Scan for the cell matching the given text and deliver its (x, y) coordinate at center. 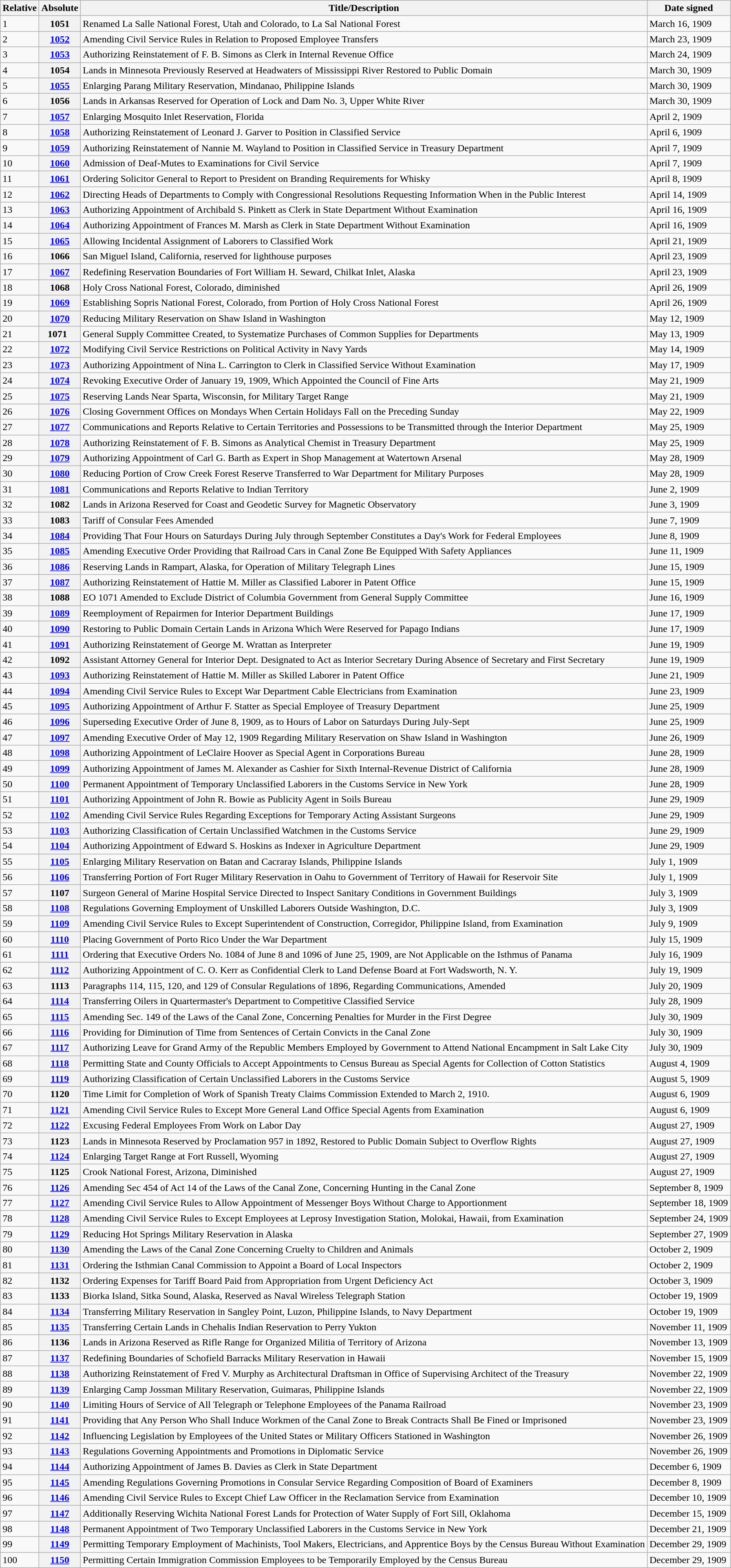
General Supply Committee Created, to Systematize Purchases of Common Supplies for Departments (364, 334)
1074 (60, 380)
1129 (60, 1234)
1107 (60, 892)
June 21, 1909 (689, 675)
May 17, 1909 (689, 365)
47 (20, 738)
1114 (60, 1001)
1140 (60, 1405)
April 14, 1909 (689, 194)
22 (20, 349)
1141 (60, 1420)
1089 (60, 613)
1081 (60, 489)
November 15, 1909 (689, 1358)
78 (20, 1219)
72 (20, 1125)
Authorizing Appointment of Arthur F. Statter as Special Employee of Treasury Department (364, 707)
Amending Civil Service Rules to Except Employees at Leprosy Investigation Station, Molokai, Hawaii, from Examination (364, 1219)
March 23, 1909 (689, 39)
27 (20, 427)
September 18, 1909 (689, 1203)
1093 (60, 675)
5 (20, 86)
87 (20, 1358)
89 (20, 1389)
55 (20, 861)
April 21, 1909 (689, 241)
80 (20, 1250)
20 (20, 318)
December 8, 1909 (689, 1482)
Authorizing Reinstatement of Hattie M. Miller as Classified Laborer in Patent Office (364, 582)
35 (20, 551)
1057 (60, 117)
Enlarging Target Range at Fort Russell, Wyoming (364, 1156)
25 (20, 396)
11 (20, 179)
1053 (60, 55)
Lands in Arizona Reserved for Coast and Geodetic Survey for Magnetic Observatory (364, 505)
Ordering Expenses for Tariff Board Paid from Appropriation from Urgent Deficiency Act (364, 1281)
1071 (60, 334)
77 (20, 1203)
Lands in Minnesota Previously Reserved at Headwaters of Mississippi River Restored to Public Domain (364, 70)
October 3, 1909 (689, 1281)
1070 (60, 318)
Reducing Hot Springs Military Reservation in Alaska (364, 1234)
Authorizing Reinstatement of Leonard J. Garver to Position in Classified Service (364, 132)
Enlarging Camp Jossman Military Reservation, Guimaras, Philippine Islands (364, 1389)
14 (20, 225)
1147 (60, 1513)
1075 (60, 396)
39 (20, 613)
1130 (60, 1250)
1106 (60, 877)
May 14, 1909 (689, 349)
June 16, 1909 (689, 598)
December 6, 1909 (689, 1467)
April 2, 1909 (689, 117)
1079 (60, 458)
Amending Civil Service Rules to Allow Appointment of Messenger Boys Without Charge to Apportionment (364, 1203)
Reducing Military Reservation on Shaw Island in Washington (364, 318)
82 (20, 1281)
Enlarging Military Reservation on Batan and Cacraray Islands, Philippine Islands (364, 861)
1104 (60, 846)
1091 (60, 644)
Authorizing Appointment of Edward S. Hoskins as Indexer in Agriculture Department (364, 846)
1101 (60, 799)
6 (20, 101)
Communications and Reports Relative to Certain Territories and Possessions to be Transmitted through the Interior Department (364, 427)
86 (20, 1343)
Time Limit for Completion of Work of Spanish Treaty Claims Commission Extended to March 2, 1910. (364, 1094)
95 (20, 1482)
53 (20, 830)
58 (20, 908)
Tariff of Consular Fees Amended (364, 520)
1103 (60, 830)
Permitting Certain Immigration Commission Employees to be Temporarily Employed by the Census Bureau (364, 1560)
1094 (60, 691)
Enlarging Parang Military Reservation, Mindanao, Philippine Islands (364, 86)
Absolute (60, 8)
Directing Heads of Departments to Comply with Congressional Resolutions Requesting Information When in the Public Interest (364, 194)
Providing that Any Person Who Shall Induce Workmen of the Canal Zone to Break Contracts Shall Be Fined or Imprisoned (364, 1420)
61 (20, 955)
1122 (60, 1125)
12 (20, 194)
1123 (60, 1141)
64 (20, 1001)
Assistant Attorney General for Interior Dept. Designated to Act as Interior Secretary During Absence of Secretary and First Secretary (364, 660)
1097 (60, 738)
1065 (60, 241)
1090 (60, 629)
44 (20, 691)
September 27, 1909 (689, 1234)
July 16, 1909 (689, 955)
67 (20, 1048)
Authorizing Appointment of Nina L. Carrington to Clerk in Classified Service Without Examination (364, 365)
1146 (60, 1498)
1144 (60, 1467)
Amending Civil Service Rules to Except War Department Cable Electricians from Examination (364, 691)
36 (20, 567)
1066 (60, 256)
60 (20, 939)
Amending Civil Service Rules Regarding Exceptions for Temporary Acting Assistant Surgeons (364, 815)
Amending Civil Service Rules to Except Superintendent of Construction, Corregidor, Philippine Island, from Examination (364, 923)
1119 (60, 1079)
Authorizing Reinstatement of Nannie M. Wayland to Position in Classified Service in Treasury Department (364, 148)
69 (20, 1079)
Redefining Reservation Boundaries of Fort William H. Seward, Chilkat Inlet, Alaska (364, 272)
Modifying Civil Service Restrictions on Political Activity in Navy Yards (364, 349)
18 (20, 287)
Reserving Lands in Rampart, Alaska, for Operation of Military Telegraph Lines (364, 567)
32 (20, 505)
May 13, 1909 (689, 334)
90 (20, 1405)
Authorizing Appointment of James B. Davies as Clerk in State Department (364, 1467)
Amending Civil Service Rules to Except More General Land Office Special Agents from Examination (364, 1110)
56 (20, 877)
1133 (60, 1296)
1137 (60, 1358)
57 (20, 892)
1110 (60, 939)
1082 (60, 505)
1139 (60, 1389)
Reemployment of Repairmen for Interior Department Buildings (364, 613)
46 (20, 722)
1128 (60, 1219)
1138 (60, 1374)
2 (20, 39)
Reserving Lands Near Sparta, Wisconsin, for Military Target Range (364, 396)
Permitting State and County Officials to Accept Appointments to Census Bureau as Special Agents for Collection of Cotton Statistics (364, 1063)
1099 (60, 769)
41 (20, 644)
Ordering that Executive Orders No. 1084 of June 8 and 1096 of June 25, 1909, are Not Applicable on the Isthmus of Panama (364, 955)
1056 (60, 101)
1100 (60, 784)
66 (20, 1032)
42 (20, 660)
1058 (60, 132)
Surgeon General of Marine Hospital Service Directed to Inspect Sanitary Conditions in Government Buildings (364, 892)
July 15, 1909 (689, 939)
34 (20, 536)
Authorizing Appointment of John R. Bowie as Publicity Agent in Soils Bureau (364, 799)
December 21, 1909 (689, 1529)
Ordering Solicitor General to Report to President on Branding Requirements for Whisky (364, 179)
1149 (60, 1544)
Admission of Deaf-Mutes to Examinations for Civil Service (364, 163)
Relative (20, 8)
4 (20, 70)
September 8, 1909 (689, 1188)
65 (20, 1017)
Closing Government Offices on Mondays When Certain Holidays Fall on the Preceding Sunday (364, 411)
Authorizing Appointment of LeClaire Hoover as Special Agent in Corporations Bureau (364, 753)
Renamed La Salle National Forest, Utah and Colorado, to La Sal National Forest (364, 24)
Transferring Oilers in Quartermaster's Department to Competitive Classified Service (364, 1001)
Authorizing Reinstatement of Fred V. Murphy as Architectural Draftsman in Office of Supervising Architect of the Treasury (364, 1374)
Crook National Forest, Arizona, Diminished (364, 1172)
1084 (60, 536)
33 (20, 520)
1069 (60, 303)
16 (20, 256)
54 (20, 846)
Permanent Appointment of Two Temporary Unclassified Laborers in the Customs Service in New York (364, 1529)
Transferring Portion of Fort Ruger Military Reservation in Oahu to Government of Territory of Hawaii for Reservoir Site (364, 877)
1061 (60, 179)
1132 (60, 1281)
Biorka Island, Sitka Sound, Alaska, Reserved as Naval Wireless Telegraph Station (364, 1296)
Amending Sec 454 of Act 14 of the Laws of the Canal Zone, Concerning Hunting in the Canal Zone (364, 1188)
July 28, 1909 (689, 1001)
June 8, 1909 (689, 536)
June 26, 1909 (689, 738)
28 (20, 442)
Authorizing Reinstatement of F. B. Simons as Clerk in Internal Revenue Office (364, 55)
1121 (60, 1110)
Lands in Arkansas Reserved for Operation of Lock and Dam No. 3, Upper White River (364, 101)
97 (20, 1513)
Authorizing Appointment of C. O. Kerr as Confidential Clerk to Land Defense Board at Fort Wadsworth, N. Y. (364, 970)
1136 (60, 1343)
April 8, 1909 (689, 179)
Permitting Temporary Employment of Machinists, Tool Makers, Electricians, and Apprentice Boys by the Census Bureau Without Examination (364, 1544)
1113 (60, 986)
September 24, 1909 (689, 1219)
EO 1071 Amended to Exclude District of Columbia Government from General Supply Committee (364, 598)
Transferring Military Reservation in Sangley Point, Luzon, Philippine Islands, to Navy Department (364, 1312)
30 (20, 474)
45 (20, 707)
49 (20, 769)
1073 (60, 365)
40 (20, 629)
Authorizing Appointment of Carl G. Barth as Expert in Shop Management at Watertown Arsenal (364, 458)
52 (20, 815)
1096 (60, 722)
1120 (60, 1094)
1105 (60, 861)
Amending the Laws of the Canal Zone Concerning Cruelty to Children and Animals (364, 1250)
62 (20, 970)
75 (20, 1172)
1051 (60, 24)
Date signed (689, 8)
1134 (60, 1312)
93 (20, 1451)
43 (20, 675)
71 (20, 1110)
1143 (60, 1451)
68 (20, 1063)
1127 (60, 1203)
29 (20, 458)
1085 (60, 551)
7 (20, 117)
Amending Executive Order of May 12, 1909 Regarding Military Reservation on Shaw Island in Washington (364, 738)
1054 (60, 70)
1116 (60, 1032)
8 (20, 132)
3 (20, 55)
37 (20, 582)
73 (20, 1141)
1118 (60, 1063)
Paragraphs 114, 115, 120, and 129 of Consular Regulations of 1896, Regarding Communications, Amended (364, 986)
1068 (60, 287)
Permanent Appointment of Temporary Unclassified Laborers in the Customs Service in New York (364, 784)
19 (20, 303)
August 5, 1909 (689, 1079)
23 (20, 365)
Limiting Hours of Service of All Telegraph or Telephone Employees of the Panama Railroad (364, 1405)
38 (20, 598)
June 2, 1909 (689, 489)
Redefining Boundaries of Schofield Barracks Military Reservation in Hawaii (364, 1358)
November 11, 1909 (689, 1327)
1088 (60, 598)
December 10, 1909 (689, 1498)
1076 (60, 411)
15 (20, 241)
Providing for Diminution of Time from Sentences of Certain Convicts in the Canal Zone (364, 1032)
1115 (60, 1017)
June 23, 1909 (689, 691)
Transferring Certain Lands in Chehalis Indian Reservation to Perry Yukton (364, 1327)
April 6, 1909 (689, 132)
79 (20, 1234)
74 (20, 1156)
Additionally Reserving Wichita National Forest Lands for Protection of Water Supply of Fort Sill, Oklahoma (364, 1513)
Lands in Arizona Reserved as Rifle Range for Organized Militia of Territory of Arizona (364, 1343)
1077 (60, 427)
31 (20, 489)
August 4, 1909 (689, 1063)
13 (20, 210)
Authorizing Leave for Grand Army of the Republic Members Employed by Government to Attend National Encampment in Salt Lake City (364, 1048)
Amending Executive Order Providing that Railroad Cars in Canal Zone Be Equipped With Safety Appliances (364, 551)
1072 (60, 349)
1059 (60, 148)
21 (20, 334)
May 12, 1909 (689, 318)
Establishing Sopris National Forest, Colorado, from Portion of Holy Cross National Forest (364, 303)
Regulations Governing Appointments and Promotions in Diplomatic Service (364, 1451)
24 (20, 380)
Communications and Reports Relative to Indian Territory (364, 489)
91 (20, 1420)
92 (20, 1435)
Superseding Executive Order of June 8, 1909, as to Hours of Labor on Saturdays During July-Sept (364, 722)
26 (20, 411)
Regulations Governing Employment of Unskilled Laborers Outside Washington, D.C. (364, 908)
1148 (60, 1529)
November 13, 1909 (689, 1343)
Authorizing Reinstatement of George M. Wrattan as Interpreter (364, 644)
1083 (60, 520)
1062 (60, 194)
May 22, 1909 (689, 411)
88 (20, 1374)
Authorizing Reinstatement of Hattie M. Miller as Skilled Laborer in Patent Office (364, 675)
1150 (60, 1560)
Restoring to Public Domain Certain Lands in Arizona Which Were Reserved for Papago Indians (364, 629)
48 (20, 753)
1098 (60, 753)
Enlarging Mosquito Inlet Reservation, Florida (364, 117)
10 (20, 163)
81 (20, 1265)
Amending Regulations Governing Promotions in Consular Service Regarding Composition of Board of Examiners (364, 1482)
1067 (60, 272)
Authorizing Appointment of Archibald S. Pinkett as Clerk in State Department Without Examination (364, 210)
Reducing Portion of Crow Creek Forest Reserve Transferred to War Department for Military Purposes (364, 474)
51 (20, 799)
1112 (60, 970)
1135 (60, 1327)
July 9, 1909 (689, 923)
1078 (60, 442)
1086 (60, 567)
Amending Sec. 149 of the Laws of the Canal Zone, Concerning Penalties for Murder in the First Degree (364, 1017)
59 (20, 923)
1 (20, 24)
San Miguel Island, California, reserved for lighthouse purposes (364, 256)
1060 (60, 163)
Title/Description (364, 8)
1142 (60, 1435)
Allowing Incidental Assignment of Laborers to Classified Work (364, 241)
1095 (60, 707)
63 (20, 986)
1102 (60, 815)
Amending Civil Service Rules in Relation to Proposed Employee Transfers (364, 39)
17 (20, 272)
83 (20, 1296)
99 (20, 1544)
50 (20, 784)
1080 (60, 474)
1087 (60, 582)
Excusing Federal Employees From Work on Labor Day (364, 1125)
98 (20, 1529)
1131 (60, 1265)
1064 (60, 225)
Revoking Executive Order of January 19, 1909, Which Appointed the Council of Fine Arts (364, 380)
June 11, 1909 (689, 551)
March 16, 1909 (689, 24)
100 (20, 1560)
July 20, 1909 (689, 986)
84 (20, 1312)
85 (20, 1327)
1111 (60, 955)
1108 (60, 908)
Holy Cross National Forest, Colorado, diminished (364, 287)
70 (20, 1094)
1145 (60, 1482)
Placing Government of Porto Rico Under the War Department (364, 939)
96 (20, 1498)
Influencing Legislation by Employees of the United States or Military Officers Stationed in Washington (364, 1435)
1125 (60, 1172)
Authorizing Appointment of Frances M. Marsh as Clerk in State Department Without Examination (364, 225)
Ordering the Isthmian Canal Commission to Appoint a Board of Local Inspectors (364, 1265)
December 15, 1909 (689, 1513)
76 (20, 1188)
1117 (60, 1048)
Authorizing Classification of Certain Unclassified Watchmen in the Customs Service (364, 830)
June 3, 1909 (689, 505)
Lands in Minnesota Reserved by Proclamation 957 in 1892, Restored to Public Domain Subject to Overflow Rights (364, 1141)
Providing That Four Hours on Saturdays During July through September Constitutes a Day's Work for Federal Employees (364, 536)
Amending Civil Service Rules to Except Chief Law Officer in the Reclamation Service from Examination (364, 1498)
June 7, 1909 (689, 520)
1092 (60, 660)
March 24, 1909 (689, 55)
1126 (60, 1188)
1052 (60, 39)
July 19, 1909 (689, 970)
Authorizing Classification of Certain Unclassified Laborers in the Customs Service (364, 1079)
94 (20, 1467)
1055 (60, 86)
1063 (60, 210)
Authorizing Reinstatement of F. B. Simons as Analytical Chemist in Treasury Department (364, 442)
Authorizing Appointment of James M. Alexander as Cashier for Sixth Internal-Revenue District of California (364, 769)
1124 (60, 1156)
9 (20, 148)
1109 (60, 923)
